Return the (X, Y) coordinate for the center point of the cell that contains the specified text.  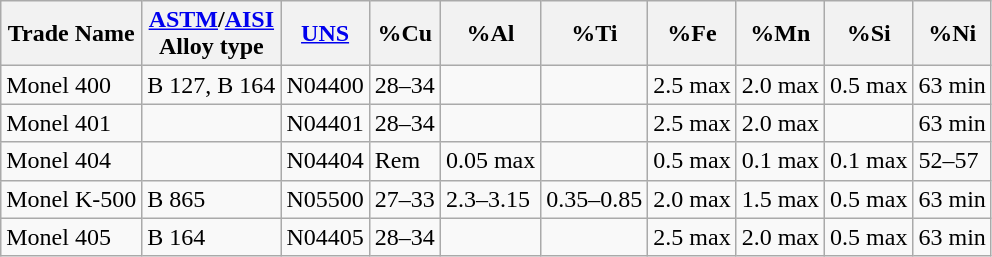
52–57 (952, 161)
%Al (490, 34)
Monel 404 (72, 161)
%Cu (404, 34)
%Ti (594, 34)
N04401 (325, 123)
B 164 (212, 237)
Monel 401 (72, 123)
%Ni (952, 34)
Monel 405 (72, 237)
N05500 (325, 199)
ASTM/AISIAlloy type (212, 34)
Trade Name (72, 34)
B 127, B 164 (212, 85)
N04405 (325, 237)
N04400 (325, 85)
0.05 max (490, 161)
Monel K-500 (72, 199)
Rem (404, 161)
UNS (325, 34)
27–33 (404, 199)
%Fe (692, 34)
N04404 (325, 161)
%Si (869, 34)
Monel 400 (72, 85)
%Mn (780, 34)
2.3–3.15 (490, 199)
B 865 (212, 199)
0.35–0.85 (594, 199)
1.5 max (780, 199)
